Search for the cell housing the specified text and yield its [x, y] center coordinate. 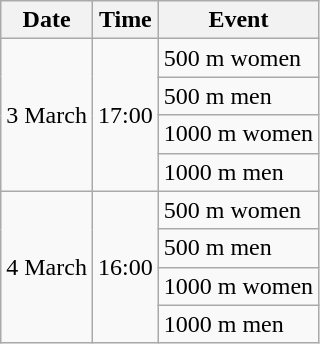
Time [125, 20]
Event [238, 20]
4 March [47, 267]
Date [47, 20]
3 March [47, 115]
17:00 [125, 115]
16:00 [125, 267]
